Extract the (X, Y) coordinate from the center of the cell holding the provided text.  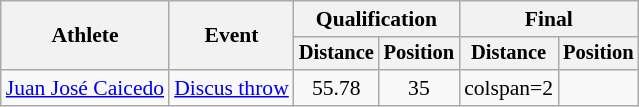
Qualification (376, 19)
Event (232, 36)
Final (548, 19)
55.78 (336, 88)
Juan José Caicedo (85, 88)
35 (419, 88)
Athlete (85, 36)
colspan=2 (508, 88)
Discus throw (232, 88)
